Pinpoint the cell where the given text exists, returning its [x, y] midpoint coordinate. 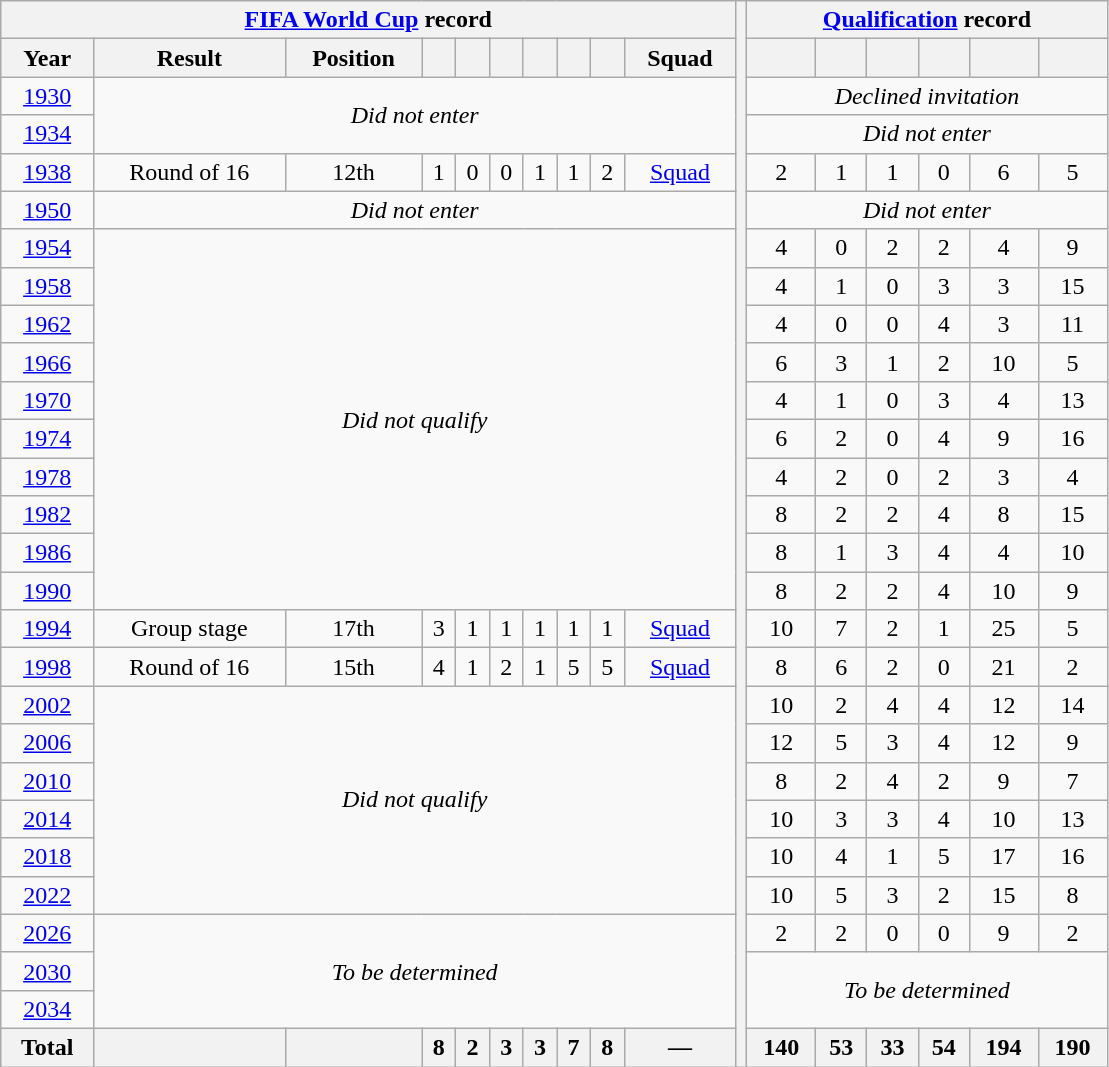
1938 [48, 172]
2014 [48, 819]
1966 [48, 362]
1958 [48, 286]
2022 [48, 895]
Result [190, 58]
Position [354, 58]
53 [842, 1047]
1934 [48, 134]
2006 [48, 743]
54 [944, 1047]
1970 [48, 400]
Year [48, 58]
1986 [48, 553]
— [680, 1047]
17th [354, 629]
2026 [48, 933]
190 [1072, 1047]
Qualification record [927, 20]
FIFA World Cup record [368, 20]
17 [1004, 857]
Declined invitation [927, 96]
2010 [48, 781]
1982 [48, 515]
1990 [48, 591]
2002 [48, 705]
1930 [48, 96]
1978 [48, 477]
14 [1072, 705]
2030 [48, 971]
25 [1004, 629]
2018 [48, 857]
12th [354, 172]
1954 [48, 248]
1974 [48, 438]
15th [354, 667]
1962 [48, 324]
140 [782, 1047]
33 [892, 1047]
2034 [48, 1009]
Total [48, 1047]
21 [1004, 667]
1994 [48, 629]
1950 [48, 210]
11 [1072, 324]
194 [1004, 1047]
1998 [48, 667]
Group stage [190, 629]
